Detect which cell encompasses the target text, then output its (X, Y) center coordinate. 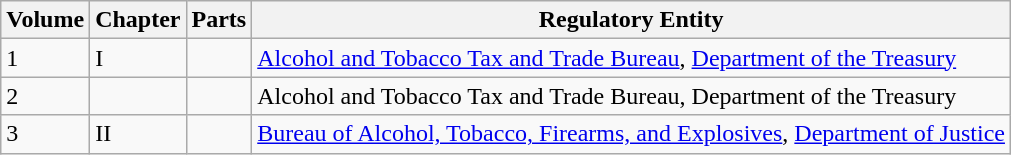
2 (46, 96)
3 (46, 134)
I (138, 58)
II (138, 134)
Parts (219, 20)
Volume (46, 20)
Chapter (138, 20)
Bureau of Alcohol, Tobacco, Firearms, and Explosives, Department of Justice (632, 134)
Regulatory Entity (632, 20)
1 (46, 58)
